Extract the (x, y) coordinate from the center of the cell holding the provided text.  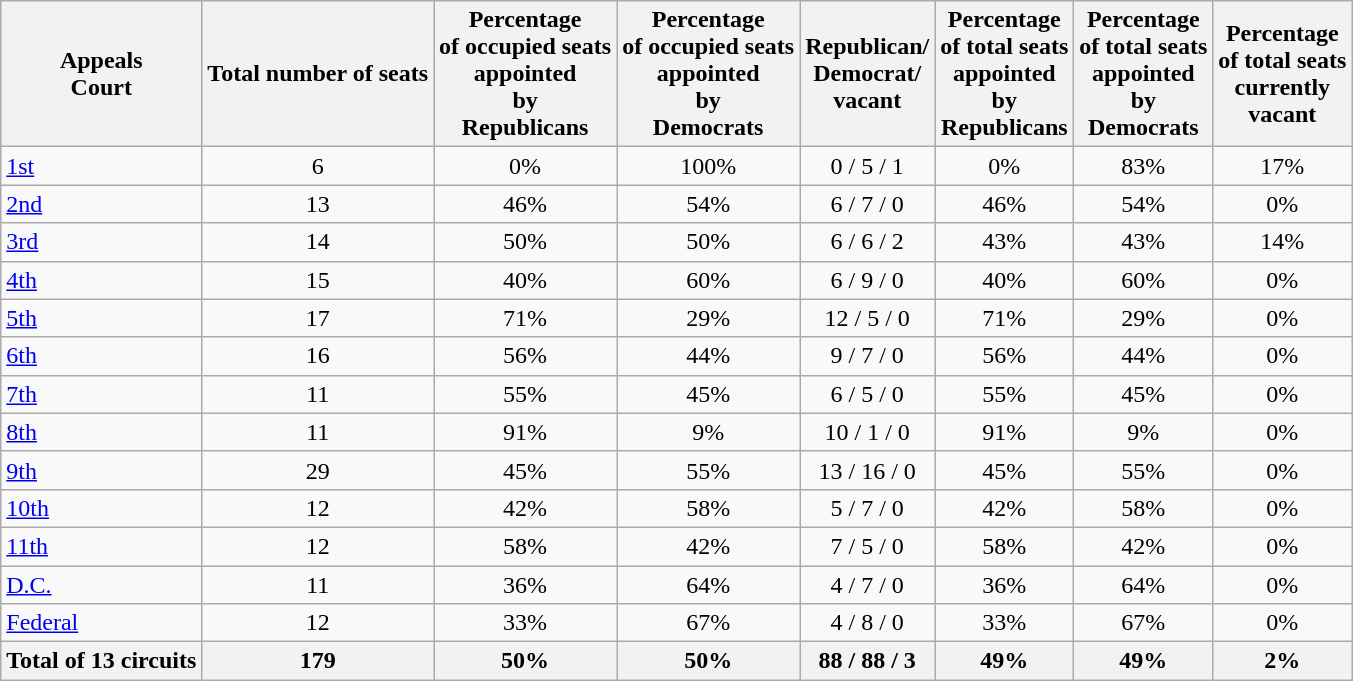
9th (102, 470)
6 / 6 / 2 (868, 242)
14% (1282, 242)
12 / 5 / 0 (868, 318)
Total of 13 circuits (102, 661)
13 / 16 / 0 (868, 470)
88 / 88 / 3 (868, 661)
Federal (102, 623)
Percentageof total seatscurrentlyvacant (1282, 74)
14 (318, 242)
13 (318, 204)
Percentageof occupied seatsappointedbyDemocrats (708, 74)
AppealsCourt (102, 74)
6 / 5 / 0 (868, 394)
Percentageof total seatsappointedbyDemocrats (1144, 74)
10 / 1 / 0 (868, 432)
179 (318, 661)
100% (708, 166)
4 / 7 / 0 (868, 585)
29 (318, 470)
8th (102, 432)
Republican/Democrat/vacant (868, 74)
Percentageof total seatsappointedbyRepublicans (1004, 74)
2% (1282, 661)
83% (1144, 166)
7 / 5 / 0 (868, 546)
3rd (102, 242)
1st (102, 166)
6 / 7 / 0 (868, 204)
Percentageof occupied seatsappointedbyRepublicans (526, 74)
5th (102, 318)
Total number of seats (318, 74)
5 / 7 / 0 (868, 508)
D.C. (102, 585)
10th (102, 508)
6 (318, 166)
6 / 9 / 0 (868, 280)
15 (318, 280)
6th (102, 356)
17 (318, 318)
7th (102, 394)
11th (102, 546)
0 / 5 / 1 (868, 166)
9 / 7 / 0 (868, 356)
4th (102, 280)
17% (1282, 166)
2nd (102, 204)
16 (318, 356)
4 / 8 / 0 (868, 623)
